Scan for the cell matching the given text and deliver its [x, y] coordinate at center. 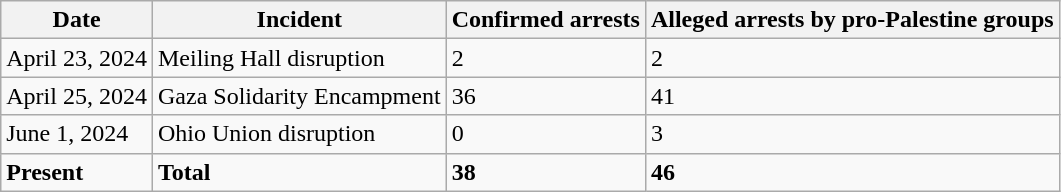
Present [77, 172]
Gaza Solidarity Encampment [299, 96]
46 [852, 172]
April 23, 2024 [77, 58]
41 [852, 96]
Confirmed arrests [546, 20]
38 [546, 172]
0 [546, 134]
Meiling Hall disruption [299, 58]
36 [546, 96]
June 1, 2024 [77, 134]
3 [852, 134]
Ohio Union disruption [299, 134]
Alleged arrests by pro-Palestine groups [852, 20]
Date [77, 20]
April 25, 2024 [77, 96]
Total [299, 172]
Incident [299, 20]
